Find where the given text appears and provide that cell's center as (X, Y) coordinate. 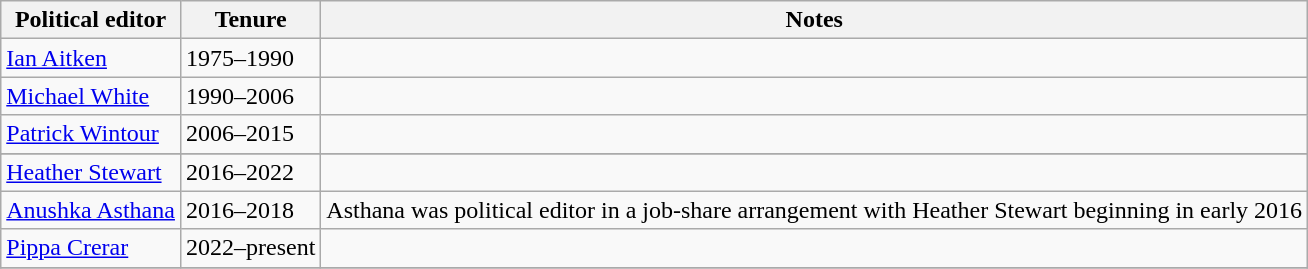
2016–2018 (250, 210)
Tenure (250, 20)
Ian Aitken (91, 58)
Patrick Wintour (91, 134)
Asthana was political editor in a job-share arrangement with Heather Stewart beginning in early 2016 (814, 210)
2006–2015 (250, 134)
1990–2006 (250, 96)
Political editor (91, 20)
2016–2022 (250, 172)
Heather Stewart (91, 172)
1975–1990 (250, 58)
Anushka Asthana (91, 210)
2022–present (250, 248)
Pippa Crerar (91, 248)
Michael White (91, 96)
Notes (814, 20)
